Find where the given text appears and provide that cell's center as [x, y] coordinate. 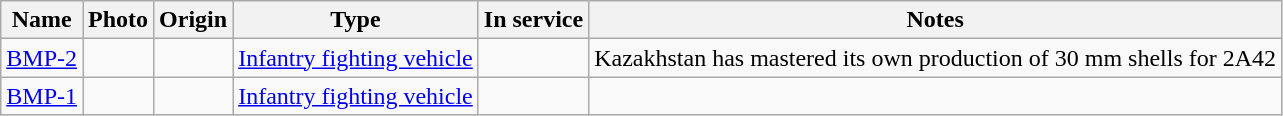
Notes [936, 20]
Kazakhstan has mastered its own production of 30 mm shells for 2A42 [936, 58]
BMP-2 [42, 58]
Name [42, 20]
Origin [194, 20]
In service [533, 20]
BMP-1 [42, 96]
Type [356, 20]
Photo [118, 20]
